Determine the (X, Y) coordinate at the center of the cell enclosing the given text.  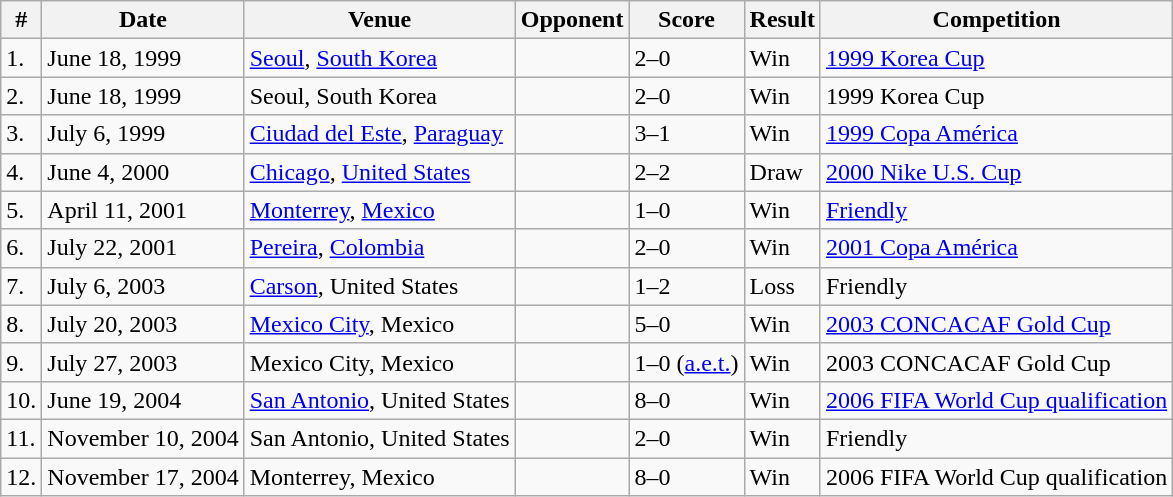
7. (22, 286)
10. (22, 400)
1–2 (686, 286)
2. (22, 96)
April 11, 2001 (143, 210)
July 27, 2003 (143, 362)
2001 Copa América (996, 248)
Venue (380, 20)
12. (22, 477)
1. (22, 58)
2000 Nike U.S. Cup (996, 172)
June 4, 2000 (143, 172)
9. (22, 362)
Pereira, Colombia (380, 248)
3. (22, 134)
Result (782, 20)
2–2 (686, 172)
Competition (996, 20)
Draw (782, 172)
8. (22, 324)
Loss (782, 286)
1–0 (a.e.t.) (686, 362)
5. (22, 210)
Opponent (572, 20)
1–0 (686, 210)
5–0 (686, 324)
# (22, 20)
July 22, 2001 (143, 248)
6. (22, 248)
June 19, 2004 (143, 400)
4. (22, 172)
3–1 (686, 134)
November 10, 2004 (143, 438)
Ciudad del Este, Paraguay (380, 134)
July 20, 2003 (143, 324)
July 6, 1999 (143, 134)
Carson, United States (380, 286)
Chicago, United States (380, 172)
November 17, 2004 (143, 477)
Date (143, 20)
11. (22, 438)
Score (686, 20)
July 6, 2003 (143, 286)
1999 Copa América (996, 134)
